Determine the [x, y] coordinate at the center of the cell enclosing the given text.  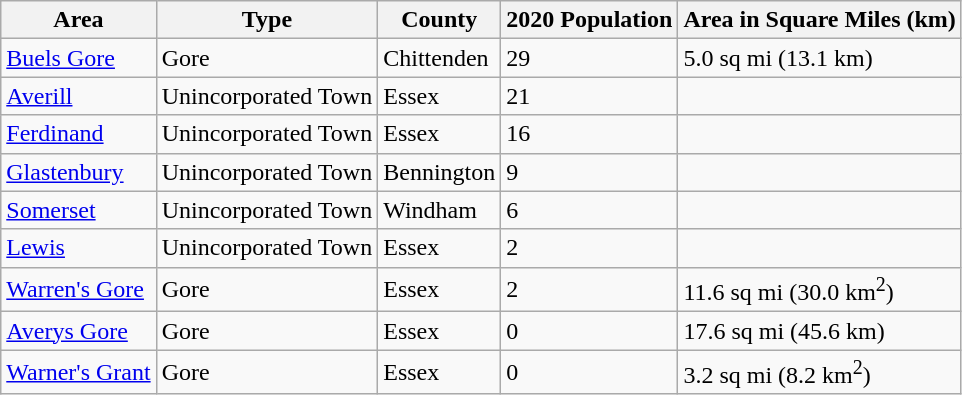
17.6 sq mi (45.6 km) [820, 331]
16 [590, 134]
Buels Gore [78, 58]
Bennington [440, 172]
Chittenden [440, 58]
Lewis [78, 248]
5.0 sq mi (13.1 km) [820, 58]
6 [590, 210]
9 [590, 172]
29 [590, 58]
Area in Square Miles (km) [820, 20]
Area [78, 20]
Somerset [78, 210]
2020 Population [590, 20]
Warren's Gore [78, 290]
Warner's Grant [78, 372]
Type [267, 20]
11.6 sq mi (30.0 km2) [820, 290]
3.2 sq mi (8.2 km2) [820, 372]
Averill [78, 96]
Averys Gore [78, 331]
Glastenbury [78, 172]
County [440, 20]
Windham [440, 210]
Ferdinand [78, 134]
21 [590, 96]
